For the text-containing cell, return its midpoint in [X, Y] coordinate format. 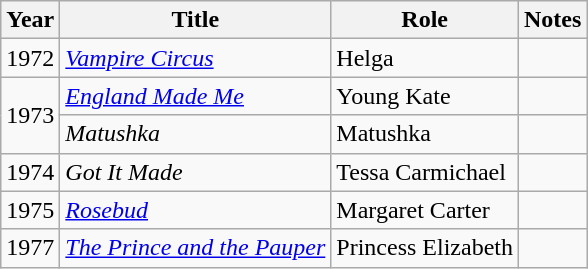
Title [196, 20]
Vampire Circus [196, 58]
Young Kate [425, 96]
Notes [553, 20]
Got It Made [196, 172]
Role [425, 20]
Tessa Carmichael [425, 172]
England Made Me [196, 96]
1975 [30, 210]
1973 [30, 115]
Year [30, 20]
Princess Elizabeth [425, 248]
Helga [425, 58]
1974 [30, 172]
Margaret Carter [425, 210]
Rosebud [196, 210]
1972 [30, 58]
1977 [30, 248]
The Prince and the Pauper [196, 248]
